Determine the [x, y] coordinate at the center of the cell enclosing the given text.  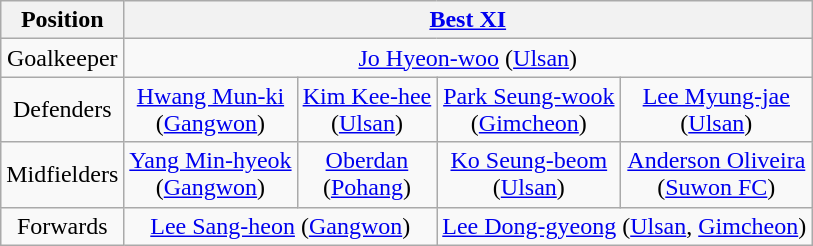
Lee Dong-gyeong (Ulsan, Gimcheon) [624, 226]
Oberdan (Pohang) [367, 174]
Park Seung-wook (Gimcheon) [529, 110]
Forwards [62, 226]
Ko Seung-beom (Ulsan) [529, 174]
Hwang Mun-ki (Gangwon) [210, 110]
Lee Sang-heon (Gangwon) [280, 226]
Yang Min-hyeok (Gangwon) [210, 174]
Goalkeeper [62, 58]
Kim Kee-hee (Ulsan) [367, 110]
Anderson Oliveira (Suwon FC) [716, 174]
Jo Hyeon-woo (Ulsan) [468, 58]
Defenders [62, 110]
Lee Myung-jae (Ulsan) [716, 110]
Position [62, 20]
Best XI [468, 20]
Midfielders [62, 174]
